Capture the cell that displays the provided text and extract its [x, y] central coordinate. 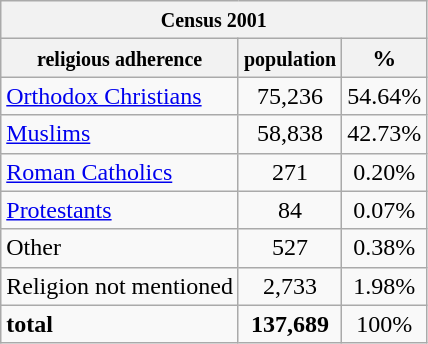
Religion not mentioned [120, 286]
0.07% [384, 210]
Muslims [120, 134]
religious adherence [120, 58]
Protestants [120, 210]
% [384, 58]
total [120, 324]
100% [384, 324]
54.64% [384, 96]
137,689 [290, 324]
84 [290, 210]
Orthodox Christians [120, 96]
Census 2001 [214, 20]
Other [120, 248]
0.20% [384, 172]
population [290, 58]
75,236 [290, 96]
1.98% [384, 286]
271 [290, 172]
58,838 [290, 134]
Roman Catholics [120, 172]
0.38% [384, 248]
42.73% [384, 134]
2,733 [290, 286]
527 [290, 248]
